Detect which cell encompasses the target text, then output its (X, Y) center coordinate. 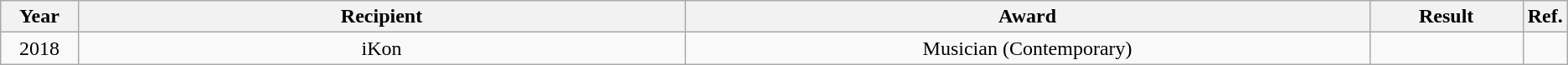
Award (1027, 17)
Musician (Contemporary) (1027, 48)
2018 (39, 48)
Recipient (382, 17)
iKon (382, 48)
Ref. (1545, 17)
Year (39, 17)
Result (1446, 17)
